Output the (x, y) coordinate of the center of the cell containing the given text.  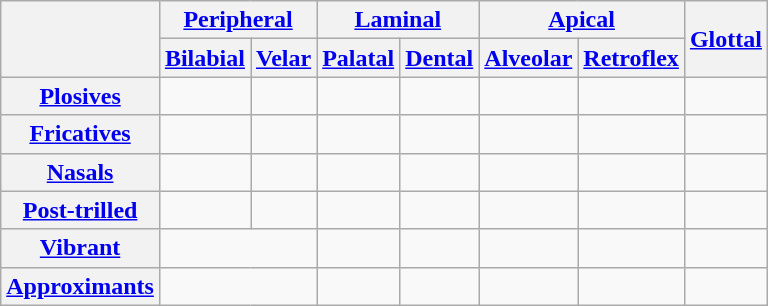
Fricatives (80, 134)
Glottal (726, 39)
Approximants (80, 286)
Velar (283, 58)
Bilabial (204, 58)
Dental (440, 58)
Alveolar (528, 58)
Nasals (80, 172)
Retroflex (632, 58)
Palatal (358, 58)
Laminal (398, 20)
Post-trilled (80, 210)
Apical (582, 20)
Plosives (80, 96)
Peripheral (238, 20)
Vibrant (80, 248)
